From the cell containing the given text, extract its center point as [x, y] coordinate. 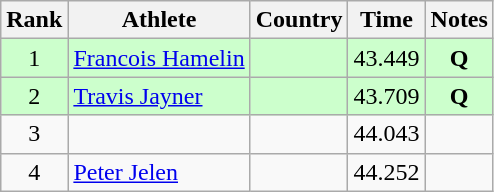
Notes [459, 20]
4 [34, 172]
44.043 [386, 134]
Time [386, 20]
43.449 [386, 58]
Rank [34, 20]
2 [34, 96]
Country [299, 20]
Athlete [159, 20]
Peter Jelen [159, 172]
44.252 [386, 172]
Travis Jayner [159, 96]
Francois Hamelin [159, 58]
43.709 [386, 96]
3 [34, 134]
1 [34, 58]
